Pinpoint the cell where the given text exists, returning its [X, Y] midpoint coordinate. 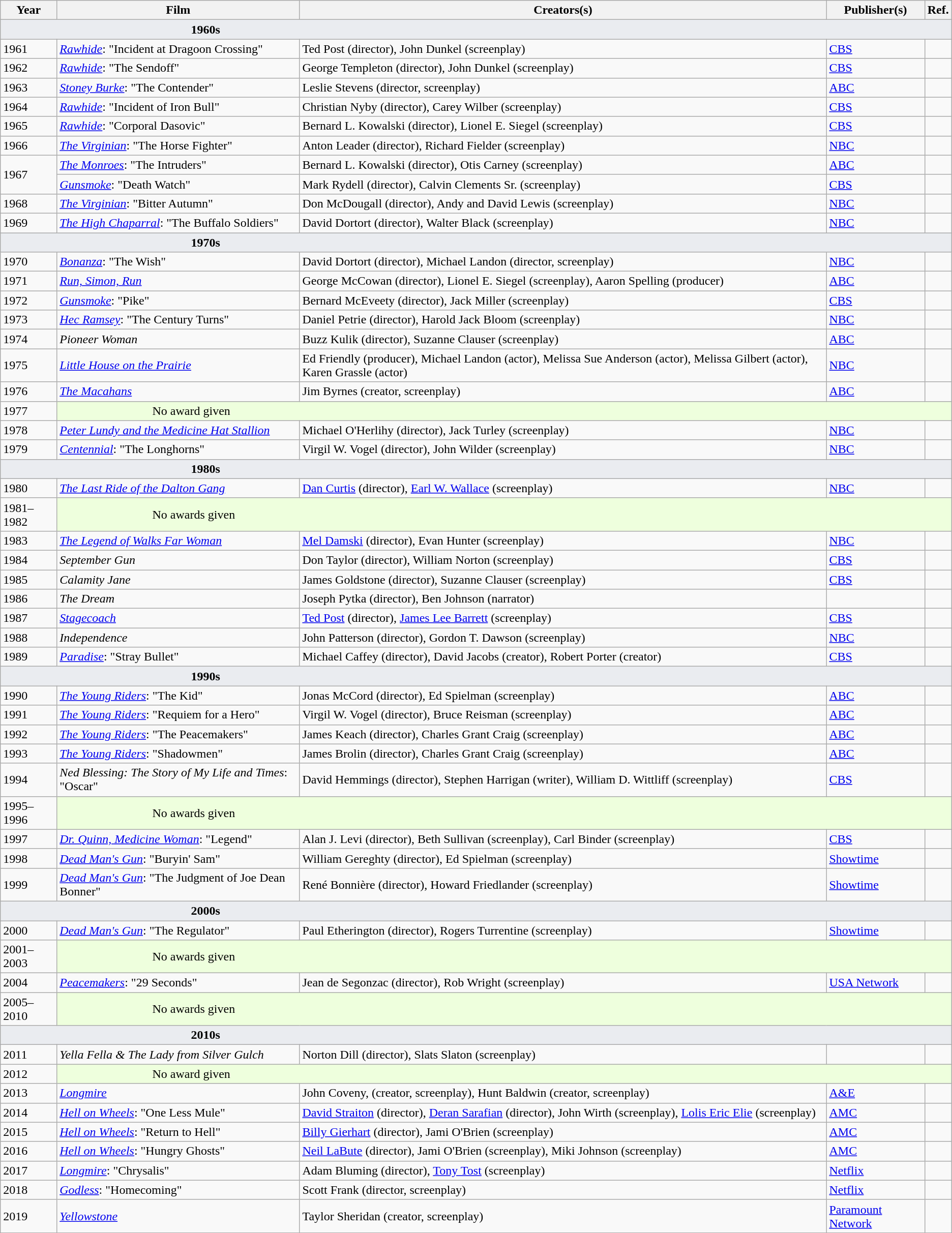
2016 [28, 1151]
Creators(s) [563, 10]
Yella Fella & The Lady from Silver Gulch [178, 1055]
Centennial: "The Longhorns" [178, 449]
Jim Byrnes (creator, screenplay) [563, 392]
Dr. Quinn, Medicine Woman: "Legend" [178, 839]
Rawhide: "Incident at Dragoon Crossing" [178, 49]
Hell on Wheels: "Hungry Ghosts" [178, 1151]
2000s [476, 911]
James Keach (director), Charles Grant Craig (screenplay) [563, 734]
John Coveny, (creator, screenplay), Hunt Baldwin (creator, screenplay) [563, 1093]
1985 [28, 579]
1974 [28, 339]
1981–1982 [28, 515]
George McCowan (director), Lionel E. Siegel (screenplay), Aaron Spelling (producer) [563, 281]
Christian Nyby (director), Carey Wilber (screenplay) [563, 107]
Yellowstone [178, 1216]
Godless: "Homecoming" [178, 1190]
1990 [28, 696]
John Patterson (director), Gordon T. Dawson (screenplay) [563, 638]
Scott Frank (director, screenplay) [563, 1190]
Bonanza: "The Wish" [178, 262]
1980s [476, 469]
USA Network [876, 983]
2000 [28, 930]
Ted Post (director), James Lee Barrett (screenplay) [563, 618]
Bernard McEveety (director), Jack Miller (screenplay) [563, 300]
1980 [28, 488]
1968 [28, 203]
René Bonnière (director), Howard Friedlander (screenplay) [563, 885]
Michael Caffey (director), David Jacobs (creator), Robert Porter (creator) [563, 657]
Taylor Sheridan (creator, screenplay) [563, 1216]
1990s [476, 676]
1966 [28, 145]
1984 [28, 560]
The Monroes: "The Intruders" [178, 165]
Longmire: "Chrysalis" [178, 1170]
Norton Dill (director), Slats Slaton (screenplay) [563, 1055]
2017 [28, 1170]
1992 [28, 734]
The Last Ride of the Dalton Gang [178, 488]
Stoney Burke: "The Contender" [178, 87]
Ed Friendly (producer), Michael Landon (actor), Melissa Sue Anderson (actor), Melissa Gilbert (actor), Karen Grassle (actor) [563, 365]
1965 [28, 126]
James Brolin (director), Charles Grant Craig (screenplay) [563, 754]
Dead Man's Gun: "The Regulator" [178, 930]
Dan Curtis (director), Earl W. Wallace (screenplay) [563, 488]
David Dortort (director), Michael Landon (director, screenplay) [563, 262]
2004 [28, 983]
Buzz Kulik (director), Suzanne Clauser (screenplay) [563, 339]
Hell on Wheels: "One Less Mule" [178, 1112]
1987 [28, 618]
Ted Post (director), John Dunkel (screenplay) [563, 49]
The Legend of Walks Far Woman [178, 540]
Hell on Wheels: "Return to Hell" [178, 1132]
Paradise: "Stray Bullet" [178, 657]
A&E [876, 1093]
Paul Etherington (director), Rogers Turrentine (screenplay) [563, 930]
The High Chaparral: "The Buffalo Soldiers" [178, 223]
1978 [28, 430]
1979 [28, 449]
Dead Man's Gun: "The Judgment of Joe Dean Bonner" [178, 885]
The Young Riders: "The Kid" [178, 696]
Don Taylor (director), William Norton (screenplay) [563, 560]
Film [178, 10]
Michael O'Herlihy (director), Jack Turley (screenplay) [563, 430]
David Hemmings (director), Stephen Harrigan (writer), William D. Wittliff (screenplay) [563, 780]
Peacemakers: "29 Seconds" [178, 983]
1976 [28, 392]
Bernard L. Kowalski (director), Otis Carney (screenplay) [563, 165]
Virgil W. Vogel (director), Bruce Reisman (screenplay) [563, 715]
1994 [28, 780]
1970 [28, 262]
Jonas McCord (director), Ed Spielman (screenplay) [563, 696]
Adam Bluming (director), Tony Tost (screenplay) [563, 1170]
Billy Gierhart (director), Jami O'Brien (screenplay) [563, 1132]
1993 [28, 754]
2011 [28, 1055]
Pioneer Woman [178, 339]
2012 [28, 1074]
1971 [28, 281]
2013 [28, 1093]
The Virginian: "The Horse Fighter" [178, 145]
David Straiton (director), Deran Sarafian (director), John Wirth (screenplay), Lolis Eric Elie (screenplay) [563, 1112]
The Young Riders: "The Peacemakers" [178, 734]
Publisher(s) [876, 10]
1963 [28, 87]
1999 [28, 885]
1977 [28, 411]
Mark Rydell (director), Calvin Clements Sr. (screenplay) [563, 184]
Ned Blessing: The Story of My Life and Times: "Oscar" [178, 780]
1989 [28, 657]
Mel Damski (director), Evan Hunter (screenplay) [563, 540]
Little House on the Prairie [178, 365]
James Goldstone (director), Suzanne Clauser (screenplay) [563, 579]
Alan J. Levi (director), Beth Sullivan (screenplay), Carl Binder (screenplay) [563, 839]
1983 [28, 540]
1997 [28, 839]
1991 [28, 715]
1962 [28, 68]
Longmire [178, 1093]
1972 [28, 300]
Peter Lundy and the Medicine Hat Stallion [178, 430]
Virgil W. Vogel (director), John Wilder (screenplay) [563, 449]
Ref. [938, 10]
Rawhide: "Incident of Iron Bull" [178, 107]
Leslie Stevens (director, screenplay) [563, 87]
2019 [28, 1216]
2015 [28, 1132]
1973 [28, 320]
1964 [28, 107]
The Young Riders: "Shadowmen" [178, 754]
Dead Man's Gun: "Buryin' Sam" [178, 858]
1995–1996 [28, 813]
1960s [476, 29]
Gunsmoke: "Pike" [178, 300]
1988 [28, 638]
Rawhide: "The Sendoff" [178, 68]
1986 [28, 599]
2014 [28, 1112]
1998 [28, 858]
Anton Leader (director), Richard Fielder (screenplay) [563, 145]
Year [28, 10]
Gunsmoke: "Death Watch" [178, 184]
The Virginian: "Bitter Autumn" [178, 203]
George Templeton (director), John Dunkel (screenplay) [563, 68]
Joseph Pytka (director), Ben Johnson (narrator) [563, 599]
2010s [476, 1035]
The Young Riders: "Requiem for a Hero" [178, 715]
Stagecoach [178, 618]
1970s [476, 243]
Hec Ramsey: "The Century Turns" [178, 320]
Rawhide: "Corporal Dasovic" [178, 126]
Daniel Petrie (director), Harold Jack Bloom (screenplay) [563, 320]
William Gereghty (director), Ed Spielman (screenplay) [563, 858]
1961 [28, 49]
David Dortort (director), Walter Black (screenplay) [563, 223]
1967 [28, 174]
2001–2003 [28, 957]
Independence [178, 638]
2005–2010 [28, 1009]
Jean de Segonzac (director), Rob Wright (screenplay) [563, 983]
September Gun [178, 560]
Paramount Network [876, 1216]
Bernard L. Kowalski (director), Lionel E. Siegel (screenplay) [563, 126]
Calamity Jane [178, 579]
1975 [28, 365]
The Macahans [178, 392]
2018 [28, 1190]
Neil LaBute (director), Jami O'Brien (screenplay), Miki Johnson (screenplay) [563, 1151]
Don McDougall (director), Andy and David Lewis (screenplay) [563, 203]
1969 [28, 223]
The Dream [178, 599]
Run, Simon, Run [178, 281]
